Return [x, y] of the center of cell containing provided text 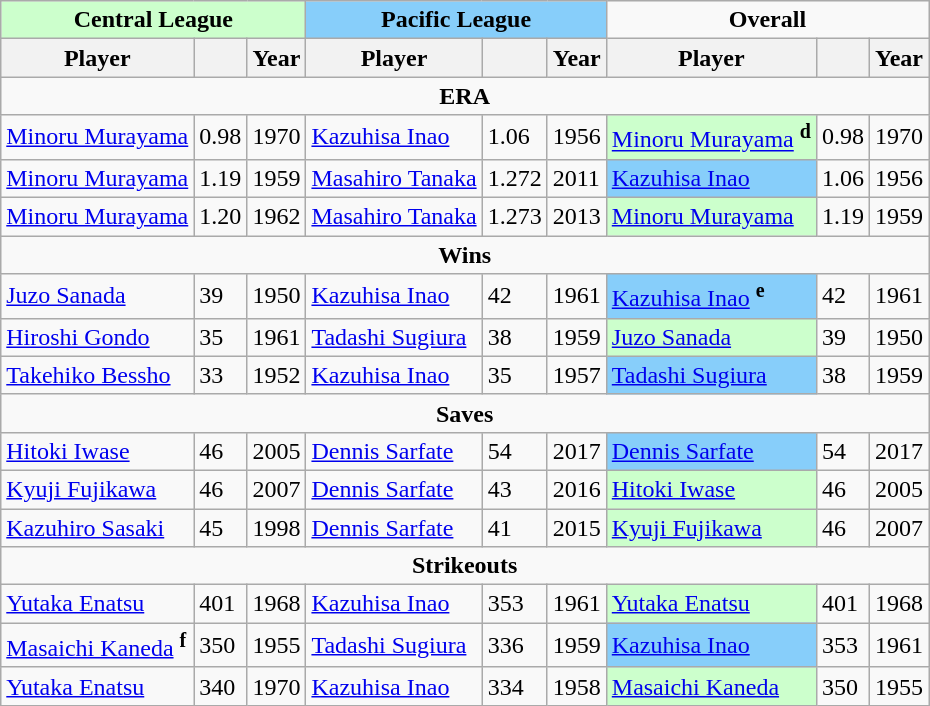
336 [514, 646]
2015 [576, 528]
1958 [576, 686]
41 [514, 528]
Kazuhiro Sasaki [98, 528]
Saves [465, 413]
1.20 [220, 217]
Central League [154, 20]
1962 [276, 217]
1952 [276, 375]
Overall [767, 20]
2013 [576, 217]
Strikeouts [465, 566]
Kazuhisa Inao e [711, 296]
Minoru Murayama d [711, 138]
334 [514, 686]
1998 [276, 528]
1.273 [514, 217]
Hiroshi Gondo [98, 337]
Wins [465, 255]
Pacific League [456, 20]
340 [220, 686]
43 [514, 489]
2011 [576, 178]
1957 [576, 375]
33 [220, 375]
Takehiko Bessho [98, 375]
Masaichi Kaneda [711, 686]
1.272 [514, 178]
45 [220, 528]
2016 [576, 489]
ERA [465, 96]
Masaichi Kaneda f [98, 646]
